Return the (X, Y) coordinate for the center point of the cell that contains the specified text.  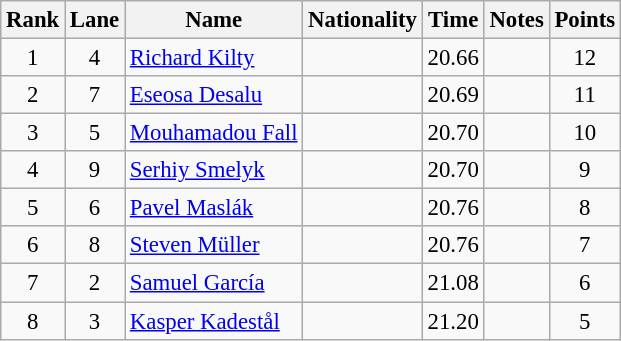
Eseosa Desalu (214, 95)
20.66 (453, 58)
10 (584, 133)
21.20 (453, 321)
Kasper Kadestål (214, 321)
Points (584, 20)
Steven Müller (214, 245)
Pavel Maslák (214, 208)
11 (584, 95)
Notes (516, 20)
Richard Kilty (214, 58)
Mouhamadou Fall (214, 133)
Samuel García (214, 283)
Time (453, 20)
12 (584, 58)
Serhiy Smelyk (214, 170)
20.69 (453, 95)
21.08 (453, 283)
1 (33, 58)
Name (214, 20)
Rank (33, 20)
Nationality (362, 20)
Lane (95, 20)
